Provide the [X, Y] coordinate of the cell's center where the given text is located.  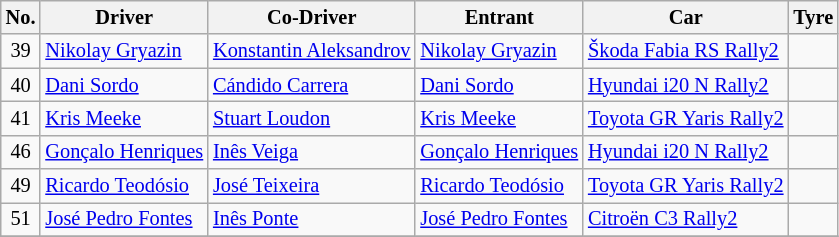
Stuart Loudon [312, 118]
No. [21, 17]
39 [21, 51]
José Teixeira [312, 186]
Škoda Fabia RS Rally2 [686, 51]
Driver [124, 17]
40 [21, 85]
41 [21, 118]
Car [686, 17]
49 [21, 186]
Entrant [499, 17]
Inês Ponte [312, 219]
Tyre [813, 17]
46 [21, 152]
51 [21, 219]
Cándido Carrera [312, 85]
Citroën C3 Rally2 [686, 219]
Inês Veiga [312, 152]
Co-Driver [312, 17]
Konstantin Aleksandrov [312, 51]
